Provide the [x, y] coordinate of the cell's center where the given text is located.  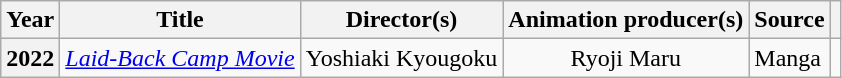
Manga [790, 58]
Animation producer(s) [626, 20]
Laid-Back Camp Movie [180, 58]
2022 [30, 58]
Title [180, 20]
Source [790, 20]
Yoshiaki Kyougoku [402, 58]
Ryoji Maru [626, 58]
Director(s) [402, 20]
Year [30, 20]
